Extract the (X, Y) coordinate from the center of the cell holding the provided text.  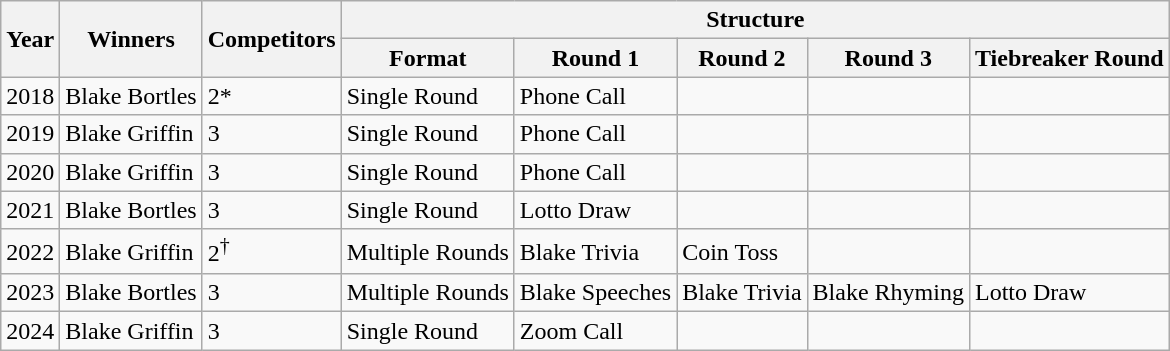
2* (272, 96)
Tiebreaker Round (1069, 58)
Round 2 (742, 58)
2022 (30, 252)
Structure (755, 20)
2018 (30, 96)
Blake Rhyming (888, 293)
Year (30, 39)
Format (428, 58)
2† (272, 252)
Round 1 (595, 58)
2023 (30, 293)
2020 (30, 172)
Blake Speeches (595, 293)
Zoom Call (595, 331)
2019 (30, 134)
Competitors (272, 39)
Round 3 (888, 58)
Winners (131, 39)
2024 (30, 331)
2021 (30, 210)
Coin Toss (742, 252)
